Identify which cell holds the provided text, then report its [X, Y] central coordinate. 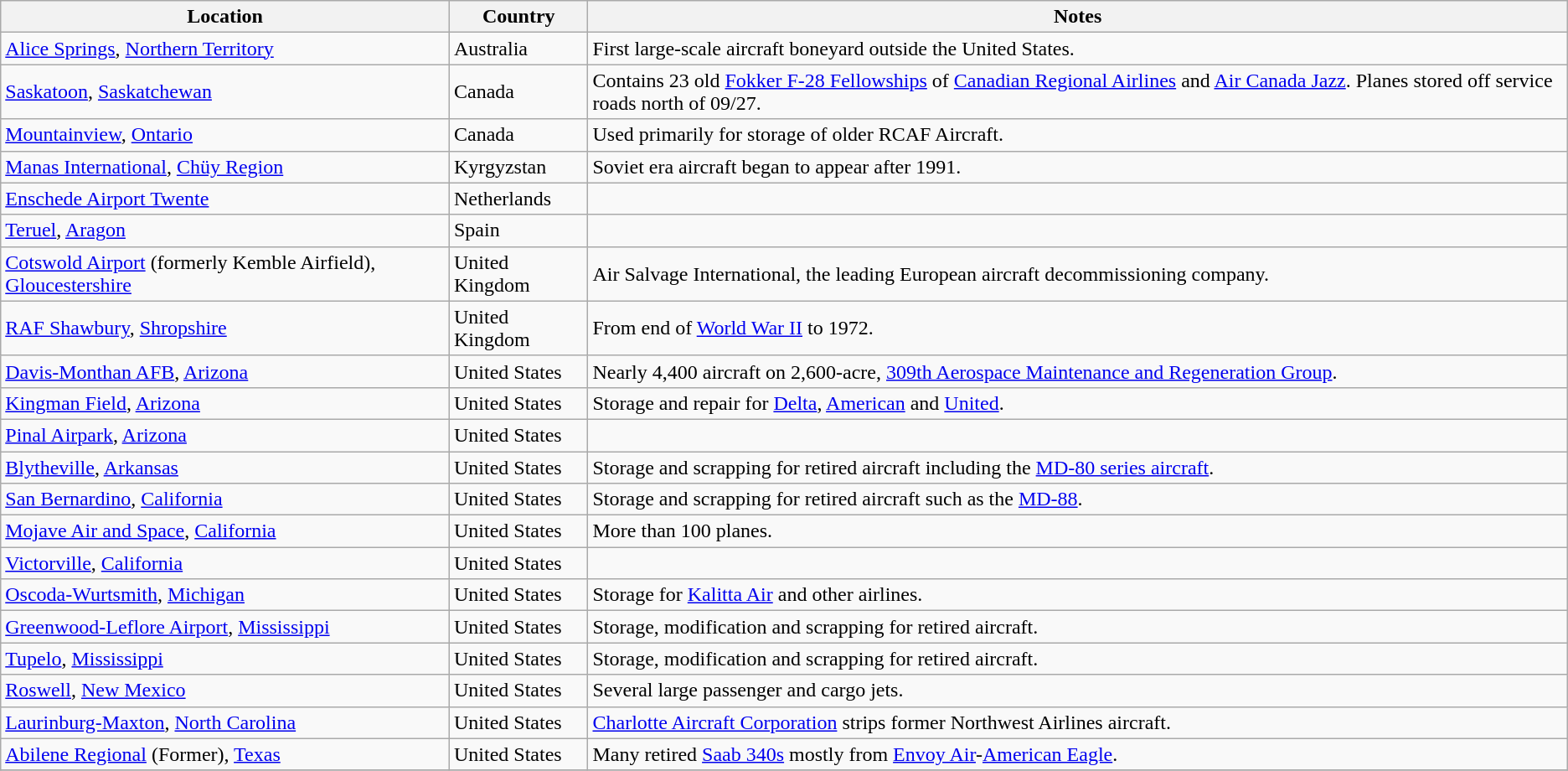
Contains 23 old Fokker F-28 Fellowships of Canadian Regional Airlines and Air Canada Jazz. Planes stored off service roads north of 09/27. [1077, 92]
From end of World War II to 1972. [1077, 329]
Pinal Airpark, Arizona [225, 435]
Many retired Saab 340s mostly from Envoy Air-American Eagle. [1077, 754]
Nearly 4,400 aircraft on 2,600-acre, 309th Aerospace Maintenance and Regeneration Group. [1077, 371]
Storage and repair for Delta, American and United. [1077, 403]
Storage and scrapping for retired aircraft including the MD-80 series aircraft. [1077, 467]
Used primarily for storage of older RCAF Aircraft. [1077, 135]
Spain [518, 230]
Mojave Air and Space, California [225, 531]
Abilene Regional (Former), Texas [225, 754]
Kyrgyzstan [518, 167]
Saskatoon, Saskatchewan [225, 92]
More than 100 planes. [1077, 531]
Country [518, 17]
Kingman Field, Arizona [225, 403]
Victorville, California [225, 563]
Soviet era aircraft began to appear after 1991. [1077, 167]
Charlotte Aircraft Corporation strips former Northwest Airlines aircraft. [1077, 722]
Blytheville, Arkansas [225, 467]
Mountainview, Ontario [225, 135]
Notes [1077, 17]
Tupelo, Mississippi [225, 659]
San Bernardino, California [225, 499]
Davis-Monthan AFB, Arizona [225, 371]
First large-scale aircraft boneyard outside the United States. [1077, 49]
Manas International, Chüy Region [225, 167]
RAF Shawbury, Shropshire [225, 329]
Greenwood-Leflore Airport, Mississippi [225, 627]
Enschede Airport Twente [225, 199]
Location [225, 17]
Teruel, Aragon [225, 230]
Storage and scrapping for retired aircraft such as the MD-88. [1077, 499]
Storage for Kalitta Air and other airlines. [1077, 595]
Australia [518, 49]
Alice Springs, Northern Territory [225, 49]
Cotswold Airport (formerly Kemble Airfield), Gloucestershire [225, 273]
Netherlands [518, 199]
Laurinburg-Maxton, North Carolina [225, 722]
Roswell, New Mexico [225, 691]
Several large passenger and cargo jets. [1077, 691]
Air Salvage International, the leading European aircraft decommissioning company. [1077, 273]
Oscoda-Wurtsmith, Michigan [225, 595]
